For the text-containing cell, return its midpoint in (x, y) coordinate format. 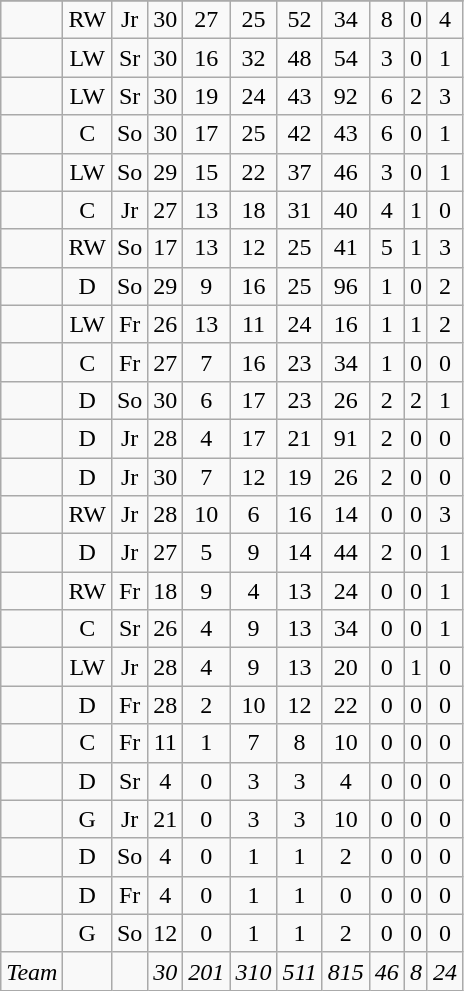
815 (346, 971)
40 (346, 210)
31 (300, 210)
310 (254, 971)
37 (300, 172)
201 (206, 971)
52 (300, 20)
41 (346, 248)
91 (346, 438)
48 (300, 58)
Team (32, 971)
15 (206, 172)
96 (346, 286)
44 (346, 553)
92 (346, 96)
54 (346, 58)
32 (254, 58)
42 (300, 134)
511 (300, 971)
20 (346, 667)
